Determine the [x, y] coordinate at the center of the cell enclosing the given text.  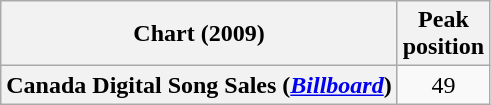
Peakposition [443, 34]
Chart (2009) [199, 34]
49 [443, 85]
Canada Digital Song Sales (Billboard) [199, 85]
